From the cell containing the given text, extract its center point as [X, Y] coordinate. 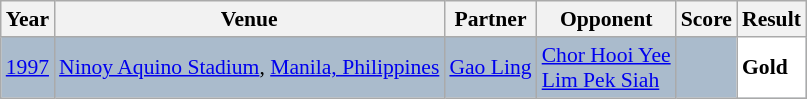
Result [772, 19]
Year [28, 19]
Chor Hooi Yee Lim Pek Siah [606, 68]
Venue [249, 19]
Gold [772, 68]
Score [706, 19]
Ninoy Aquino Stadium, Manila, Philippines [249, 68]
Gao Ling [490, 68]
Opponent [606, 19]
Partner [490, 19]
1997 [28, 68]
